Locate the cell with the specified text and output its [x, y] center coordinate. 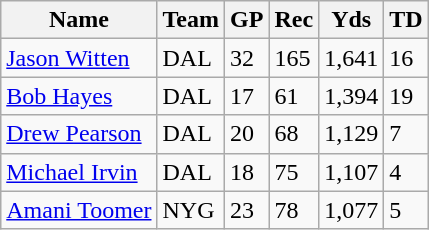
17 [247, 96]
16 [406, 58]
78 [294, 210]
NYG [191, 210]
165 [294, 58]
75 [294, 172]
1,394 [352, 96]
GP [247, 20]
Jason Witten [79, 58]
4 [406, 172]
23 [247, 210]
61 [294, 96]
7 [406, 134]
68 [294, 134]
Bob Hayes [79, 96]
Rec [294, 20]
Drew Pearson [79, 134]
1,641 [352, 58]
1,129 [352, 134]
1,107 [352, 172]
20 [247, 134]
Yds [352, 20]
5 [406, 210]
1,077 [352, 210]
Name [79, 20]
32 [247, 58]
Amani Toomer [79, 210]
18 [247, 172]
Michael Irvin [79, 172]
19 [406, 96]
Team [191, 20]
TD [406, 20]
